Scan for the cell matching the given text and deliver its (X, Y) coordinate at center. 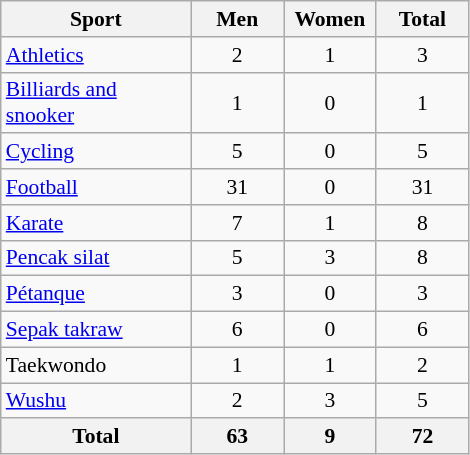
Pétanque (96, 294)
Pencak silat (96, 258)
Karate (96, 223)
Sport (96, 19)
Women (330, 19)
72 (422, 437)
Taekwondo (96, 365)
Men (238, 19)
Sepak takraw (96, 330)
Billiards and snooker (96, 102)
Football (96, 187)
9 (330, 437)
Wushu (96, 401)
Cycling (96, 152)
63 (238, 437)
7 (238, 223)
Athletics (96, 55)
